Provide the [x, y] coordinate of the cell's center where the given text is located.  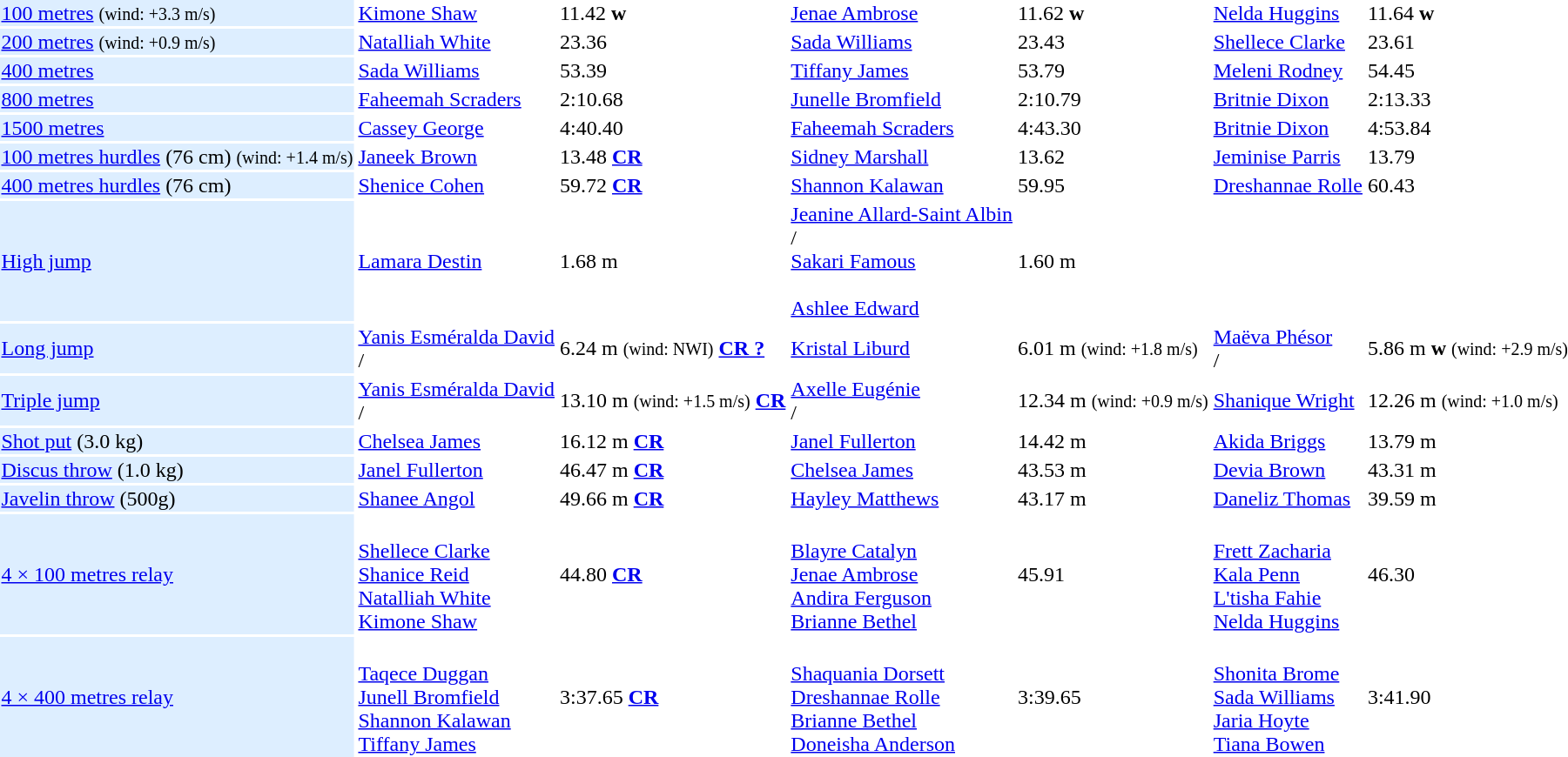
Jeminise Parris [1288, 157]
6.01 m (wind: +1.8 m/s) [1113, 348]
High jump [178, 261]
Natalliah White [456, 42]
16.12 m CR [672, 441]
Akida Briggs [1288, 441]
Junelle Bromfield [902, 99]
13.10 m (wind: +1.5 m/s) CR [672, 400]
3:39.65 [1113, 697]
100 metres (wind: +3.3 m/s) [178, 13]
11.62 w [1113, 13]
53.79 [1113, 70]
Cassey George [456, 128]
4 × 100 metres relay [178, 574]
Shonita Brome Sada Williams Jaria Hoyte Tiana Bowen [1288, 697]
Shellece Clarke Shanice Reid Natalliah White Kimone Shaw [456, 574]
Meleni Rodney [1288, 70]
Taqece Duggan Junell Bromfield Shannon Kalawan Tiffany James [456, 697]
44.80 CR [672, 574]
Javelin throw (500g) [178, 499]
Tiffany James [902, 70]
1500 metres [178, 128]
Shaquania Dorsett Dreshannae Rolle Brianne Bethel Doneisha Anderson [902, 697]
Janeek Brown [456, 157]
Shannon Kalawan [902, 185]
13.48 CR [672, 157]
46.47 m CR [672, 470]
53.39 [672, 70]
Axelle Eugénie / [902, 400]
Lamara Destin [456, 261]
1.68 m [672, 261]
45.91 [1113, 574]
Hayley Matthews [902, 499]
12.34 m (wind: +0.9 m/s) [1113, 400]
Triple jump [178, 400]
4:40.40 [672, 128]
Kristal Liburd [902, 348]
59.72 CR [672, 185]
3:37.65 CR [672, 697]
Discus throw (1.0 kg) [178, 470]
59.95 [1113, 185]
6.24 m (wind: NWI) CR ? [672, 348]
49.66 m CR [672, 499]
Kimone Shaw [456, 13]
Shanique Wright [1288, 400]
Blayre Catalyn Jenae Ambrose Andira Ferguson Brianne Bethel [902, 574]
Nelda Huggins [1288, 13]
Frett Zacharia Kala Penn L'tisha Fahie Nelda Huggins [1288, 574]
11.42 w [672, 13]
200 metres (wind: +0.9 m/s) [178, 42]
Jeanine Allard-Saint Albin / Sakari Famous Ashlee Edward [902, 261]
Dreshannae Rolle [1288, 185]
Shenice Cohen [456, 185]
Shellece Clarke [1288, 42]
4 × 400 metres relay [178, 697]
43.53 m [1113, 470]
100 metres hurdles (76 cm) (wind: +1.4 m/s) [178, 157]
Sidney Marshall [902, 157]
Devia Brown [1288, 470]
4:43.30 [1113, 128]
43.17 m [1113, 499]
13.62 [1113, 157]
Daneliz Thomas [1288, 499]
2:10.79 [1113, 99]
400 metres [178, 70]
Maëva Phésor / [1288, 348]
Jenae Ambrose [902, 13]
1.60 m [1113, 261]
Shanee Angol [456, 499]
2:10.68 [672, 99]
400 metres hurdles (76 cm) [178, 185]
800 metres [178, 99]
Shot put (3.0 kg) [178, 441]
23.43 [1113, 42]
23.36 [672, 42]
14.42 m [1113, 441]
Long jump [178, 348]
